Return the (X, Y) coordinate for the center point of the cell that contains the specified text.  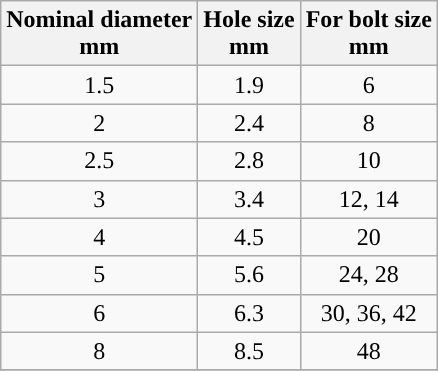
2.5 (100, 161)
10 (368, 161)
4.5 (249, 237)
2 (100, 123)
1.9 (249, 85)
Hole size mm (249, 34)
20 (368, 237)
5.6 (249, 275)
48 (368, 351)
Nominal diameter mm (100, 34)
For bolt size mm (368, 34)
30, 36, 42 (368, 313)
6.3 (249, 313)
1.5 (100, 85)
24, 28 (368, 275)
3 (100, 199)
12, 14 (368, 199)
5 (100, 275)
2.4 (249, 123)
3.4 (249, 199)
8.5 (249, 351)
4 (100, 237)
2.8 (249, 161)
